Scan for the cell matching the given text and deliver its [X, Y] coordinate at center. 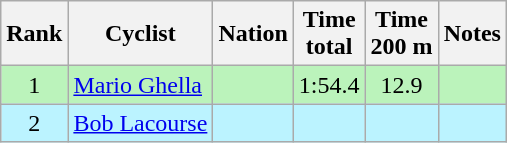
Nation [253, 34]
Time200 m [402, 34]
Bob Lacourse [140, 123]
Rank [34, 34]
12.9 [402, 85]
Notes [472, 34]
1:54.4 [329, 85]
2 [34, 123]
1 [34, 85]
Timetotal [329, 34]
Mario Ghella [140, 85]
Cyclist [140, 34]
